Return the (x, y) coordinate for the center point of the cell that contains the specified text.  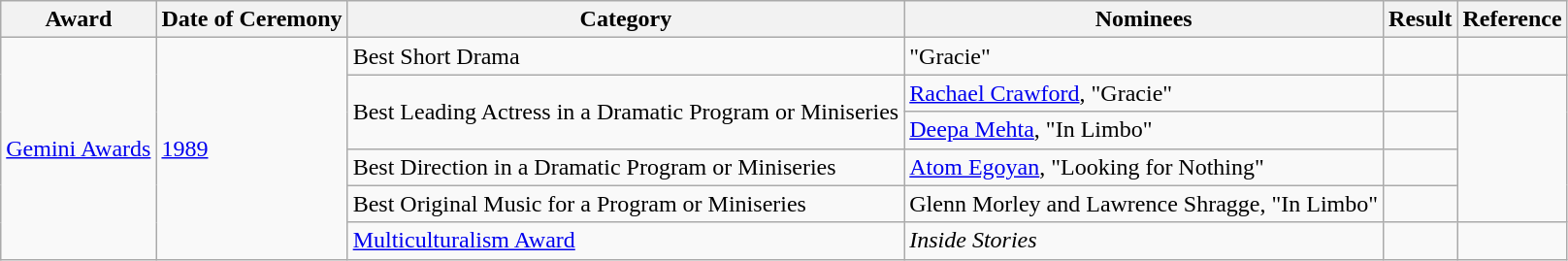
Nominees (1144, 19)
1989 (252, 148)
"Gracie" (1144, 56)
Rachael Crawford, "Gracie" (1144, 93)
Result (1421, 19)
Reference (1512, 19)
Best Original Music for a Program or Miniseries (626, 204)
Deepa Mehta, "In Limbo" (1144, 130)
Best Direction in a Dramatic Program or Miniseries (626, 167)
Inside Stories (1144, 241)
Gemini Awards (79, 148)
Best Short Drama (626, 56)
Date of Ceremony (252, 19)
Category (626, 19)
Best Leading Actress in a Dramatic Program or Miniseries (626, 112)
Award (79, 19)
Atom Egoyan, "Looking for Nothing" (1144, 167)
Glenn Morley and Lawrence Shragge, "In Limbo" (1144, 204)
Multiculturalism Award (626, 241)
